Capture the cell that displays the provided text and extract its (X, Y) central coordinate. 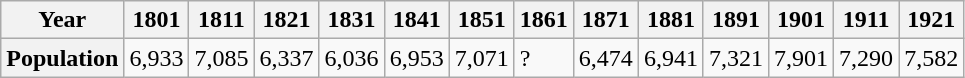
7,582 (932, 58)
7,071 (482, 58)
1901 (800, 20)
1891 (736, 20)
1911 (866, 20)
7,085 (222, 58)
6,036 (352, 58)
1851 (482, 20)
6,933 (156, 58)
1801 (156, 20)
1921 (932, 20)
7,901 (800, 58)
1861 (544, 20)
1821 (286, 20)
6,941 (670, 58)
1841 (416, 20)
1811 (222, 20)
7,290 (866, 58)
Year (62, 20)
6,953 (416, 58)
7,321 (736, 58)
1881 (670, 20)
6,337 (286, 58)
1831 (352, 20)
? (544, 58)
Population (62, 58)
6,474 (606, 58)
1871 (606, 20)
